Capture the cell that displays the provided text and extract its [x, y] central coordinate. 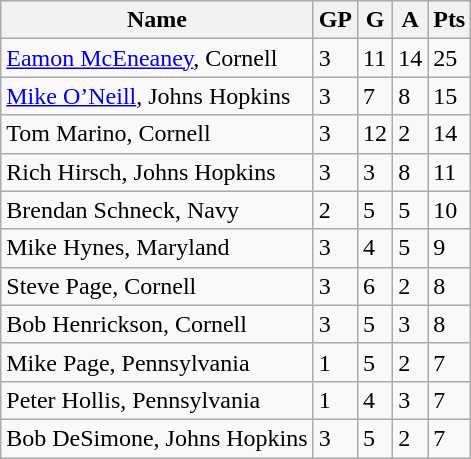
Steve Page, Cornell [157, 286]
9 [450, 248]
Mike Hynes, Maryland [157, 248]
Peter Hollis, Pennsylvania [157, 400]
Bob Henrickson, Cornell [157, 324]
Mike O’Neill, Johns Hopkins [157, 96]
6 [376, 286]
10 [450, 210]
Bob DeSimone, Johns Hopkins [157, 438]
Name [157, 20]
GP [335, 20]
12 [376, 134]
Tom Marino, Cornell [157, 134]
Eamon McEneaney, Cornell [157, 58]
Brendan Schneck, Navy [157, 210]
A [410, 20]
G [376, 20]
Mike Page, Pennsylvania [157, 362]
Pts [450, 20]
25 [450, 58]
15 [450, 96]
Rich Hirsch, Johns Hopkins [157, 172]
